Scan for the cell matching the given text and deliver its (X, Y) coordinate at center. 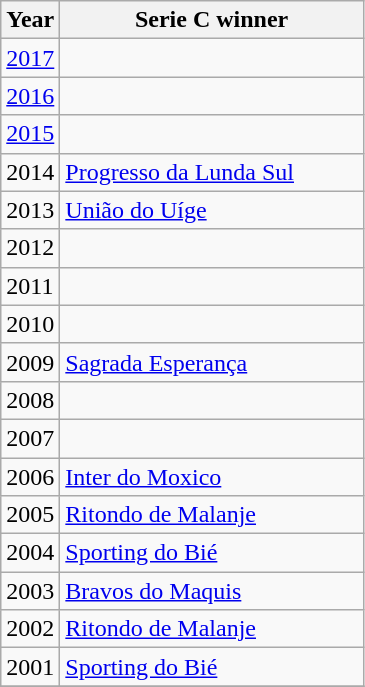
2002 (30, 629)
2011 (30, 286)
2017 (30, 58)
Serie C winner (212, 20)
2003 (30, 591)
2012 (30, 248)
Year (30, 20)
2009 (30, 362)
Inter do Moxico (212, 477)
2014 (30, 172)
União do Uíge (212, 210)
2015 (30, 134)
2007 (30, 438)
2001 (30, 667)
2008 (30, 400)
Bravos do Maquis (212, 591)
2013 (30, 210)
2016 (30, 96)
2006 (30, 477)
Progresso da Lunda Sul (212, 172)
Sagrada Esperança (212, 362)
2005 (30, 515)
2010 (30, 324)
2004 (30, 553)
